Extract the (x, y) coordinate from the center of the cell holding the provided text.  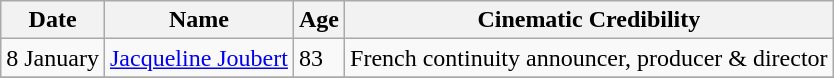
Jacqueline Joubert (198, 58)
Date (53, 20)
Age (318, 20)
French continuity announcer, producer & director (590, 58)
8 January (53, 58)
Name (198, 20)
83 (318, 58)
Cinematic Credibility (590, 20)
